Determine the [X, Y] coordinate at the center of the cell enclosing the given text.  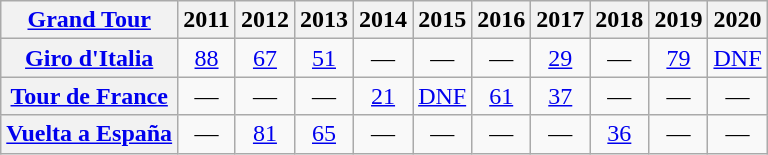
2014 [384, 20]
65 [324, 134]
2011 [207, 20]
2018 [620, 20]
51 [324, 58]
79 [678, 58]
2013 [324, 20]
36 [620, 134]
Giro d'Italia [90, 58]
2017 [560, 20]
61 [502, 96]
67 [264, 58]
Tour de France [90, 96]
2016 [502, 20]
29 [560, 58]
2019 [678, 20]
37 [560, 96]
88 [207, 58]
2012 [264, 20]
Vuelta a España [90, 134]
2015 [442, 20]
21 [384, 96]
81 [264, 134]
2020 [738, 20]
Grand Tour [90, 20]
